Determine the [X, Y] coordinate at the center of the cell enclosing the given text.  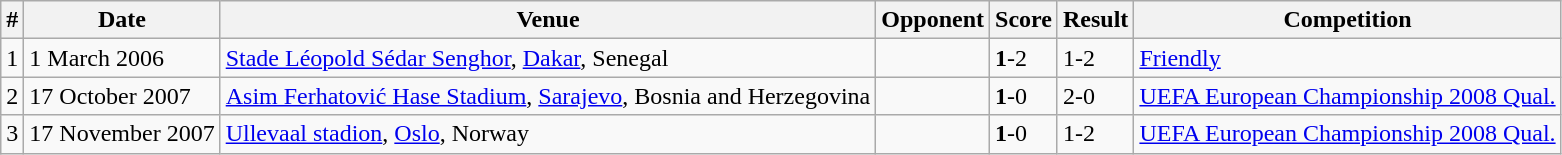
Score [1024, 20]
# [12, 20]
Date [122, 20]
3 [12, 134]
Result [1095, 20]
Opponent [933, 20]
1 March 2006 [122, 58]
1 [12, 58]
17 October 2007 [122, 96]
Ullevaal stadion, Oslo, Norway [548, 134]
Stade Léopold Sédar Senghor, Dakar, Senegal [548, 58]
Competition [1348, 20]
Asim Ferhatović Hase Stadium, Sarajevo, Bosnia and Herzegovina [548, 96]
17 November 2007 [122, 134]
Friendly [1348, 58]
2 [12, 96]
Venue [548, 20]
2-0 [1095, 96]
